Return the (X, Y) coordinate for the center point of the cell that contains the specified text.  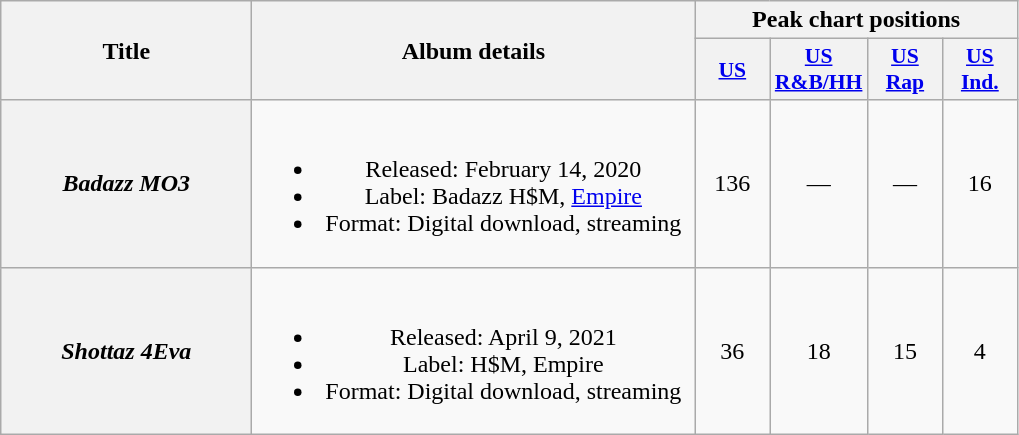
136 (732, 184)
Title (126, 50)
36 (732, 350)
Album details (474, 50)
USInd. (980, 70)
Badazz MO3 (126, 184)
USRap (904, 70)
Released: April 9, 2021Label: H$M, EmpireFormat: Digital download, streaming (474, 350)
Peak chart positions (856, 20)
USR&B/HH (819, 70)
US (732, 70)
Shottaz 4Eva (126, 350)
4 (980, 350)
Released: February 14, 2020Label: Badazz H$M, EmpireFormat: Digital download, streaming (474, 184)
15 (904, 350)
16 (980, 184)
18 (819, 350)
